Provide the (X, Y) coordinate of the cell's center where the given text is located.  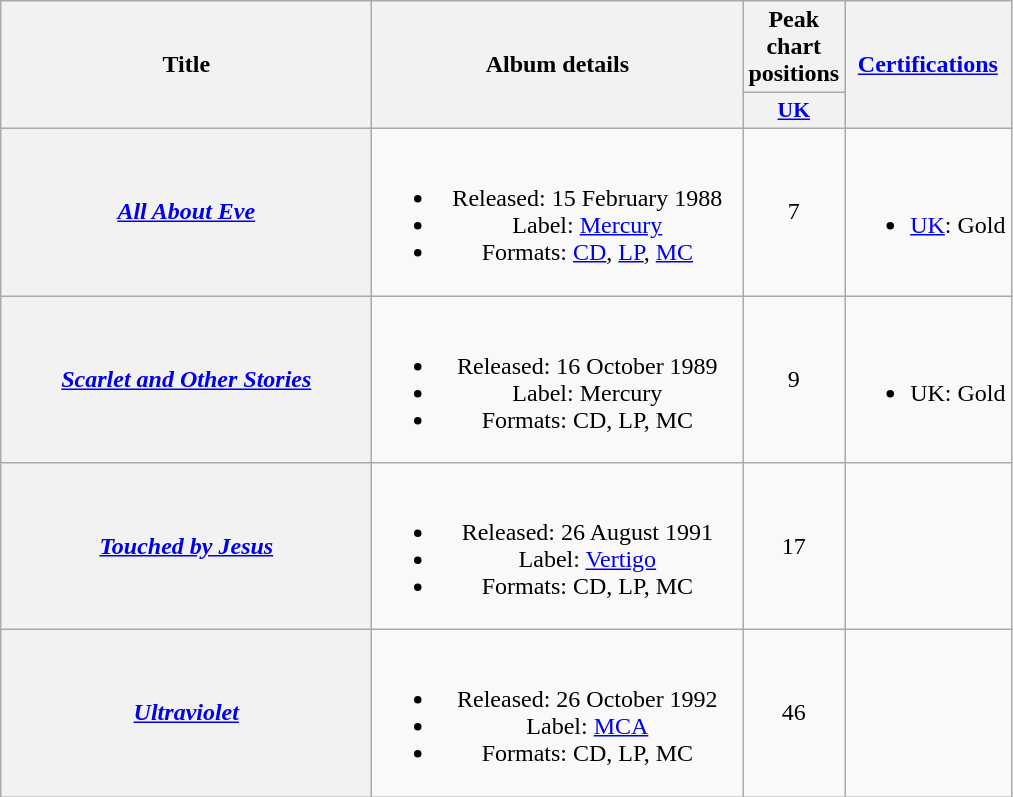
Released: 16 October 1989Label: MercuryFormats: CD, LP, MC (558, 380)
Ultraviolet (186, 714)
17 (794, 546)
7 (794, 212)
Title (186, 65)
Released: 26 October 1992Label: MCAFormats: CD, LP, MC (558, 714)
46 (794, 714)
9 (794, 380)
Scarlet and Other Stories (186, 380)
UK (794, 111)
Released: 15 February 1988Label: MercuryFormats: CD, LP, MC (558, 212)
Album details (558, 65)
Certifications (928, 65)
Peak chart positions (794, 47)
All About Eve (186, 212)
Touched by Jesus (186, 546)
Released: 26 August 1991Label: VertigoFormats: CD, LP, MC (558, 546)
